Detect which cell encompasses the target text, then output its (X, Y) center coordinate. 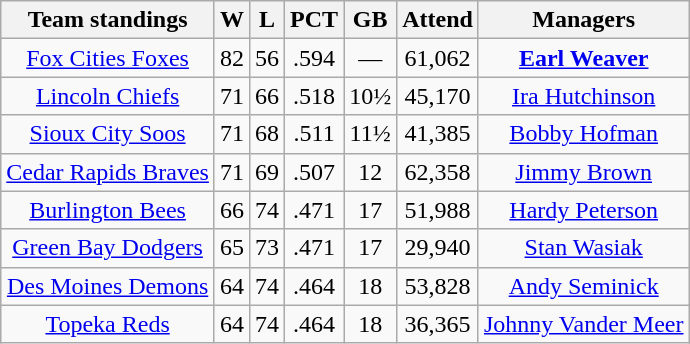
11½ (370, 134)
Attend (438, 20)
56 (266, 58)
12 (370, 172)
51,988 (438, 210)
Stan Wasiak (584, 248)
41,385 (438, 134)
— (370, 58)
Des Moines Demons (108, 286)
.594 (314, 58)
69 (266, 172)
Fox Cities Foxes (108, 58)
Team standings (108, 20)
62,358 (438, 172)
29,940 (438, 248)
65 (232, 248)
Managers (584, 20)
Hardy Peterson (584, 210)
82 (232, 58)
.511 (314, 134)
Burlington Bees (108, 210)
Andy Seminick (584, 286)
Earl Weaver (584, 58)
Green Bay Dodgers (108, 248)
Ira Hutchinson (584, 96)
Sioux City Soos (108, 134)
61,062 (438, 58)
Topeka Reds (108, 324)
Lincoln Chiefs (108, 96)
53,828 (438, 286)
L (266, 20)
Cedar Rapids Braves (108, 172)
36,365 (438, 324)
W (232, 20)
GB (370, 20)
Johnny Vander Meer (584, 324)
73 (266, 248)
.518 (314, 96)
PCT (314, 20)
.507 (314, 172)
10½ (370, 96)
45,170 (438, 96)
Bobby Hofman (584, 134)
Jimmy Brown (584, 172)
68 (266, 134)
